Detect which cell encompasses the target text, then output its [x, y] center coordinate. 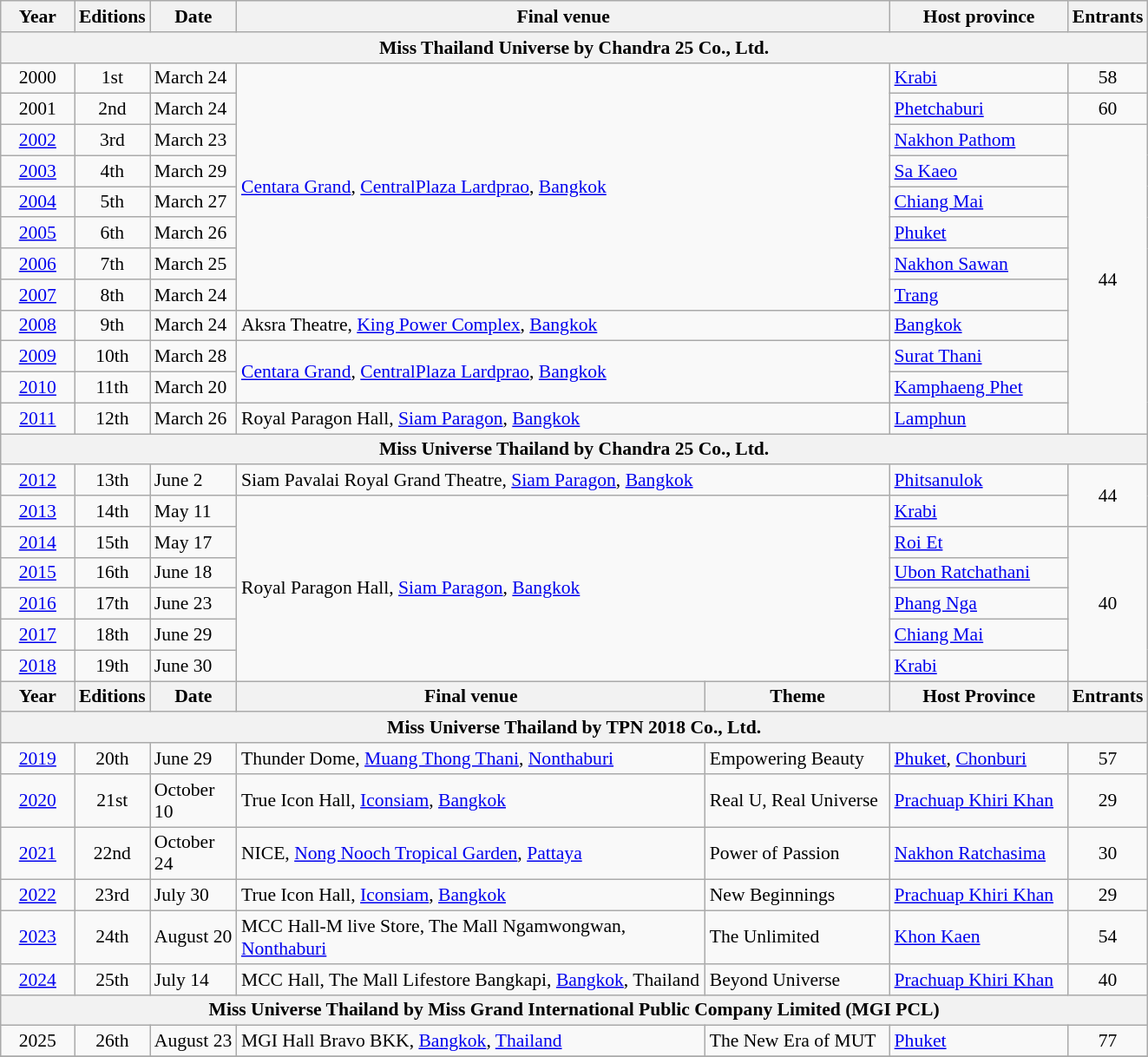
July 14 [194, 980]
Miss Universe Thailand by TPN 2018 Co., Ltd. [574, 728]
2018 [38, 666]
2017 [38, 635]
18th [113, 635]
3rd [113, 141]
60 [1108, 109]
2010 [38, 388]
The New Era of MUT [798, 1041]
October 24 [194, 854]
7th [113, 264]
2005 [38, 233]
2011 [38, 418]
54 [1108, 937]
May 11 [194, 511]
9th [113, 325]
57 [1108, 758]
4th [113, 171]
25th [113, 980]
March 28 [194, 357]
12th [113, 418]
2022 [38, 896]
Phitsanulok [979, 481]
Miss Universe Thailand by Miss Grand International Public Company Limited (MGI PCL) [574, 1010]
13th [113, 481]
May 17 [194, 542]
MCC Hall, The Mall Lifestore Bangkapi, Bangkok, Thailand [471, 980]
March 25 [194, 264]
Phuket, Chonburi [979, 758]
19th [113, 666]
August 23 [194, 1041]
14th [113, 511]
Nakhon Sawan [979, 264]
Thunder Dome, Muang Thong Thani, Nonthaburi [471, 758]
2019 [38, 758]
Miss Thailand Universe by Chandra 25 Co., Ltd. [574, 48]
20th [113, 758]
21st [113, 800]
Ubon Ratchathani [979, 573]
MGI Hall Bravo BKK, Bangkok, Thailand [471, 1041]
June 18 [194, 573]
22nd [113, 854]
June 30 [194, 666]
Miss Universe Thailand by Chandra 25 Co., Ltd. [574, 450]
2006 [38, 264]
Host Province [979, 697]
16th [113, 573]
2015 [38, 573]
March 29 [194, 171]
Real U, Real Universe [798, 800]
2023 [38, 937]
8th [113, 295]
2016 [38, 604]
2014 [38, 542]
March 27 [194, 202]
NICE, Nong Nooch Tropical Garden, Pattaya [471, 854]
Sa Kaeo [979, 171]
2008 [38, 325]
Roi Et [979, 542]
Khon Kaen [979, 937]
2012 [38, 481]
Lamphun [979, 418]
23rd [113, 896]
Bangkok [979, 325]
1st [113, 78]
Surat Thani [979, 357]
March 20 [194, 388]
17th [113, 604]
24th [113, 937]
5th [113, 202]
Nakhon Ratchasima [979, 854]
New Beginnings [798, 896]
Trang [979, 295]
30 [1108, 854]
August 20 [194, 937]
Aksra Theatre, King Power Complex, Bangkok [564, 325]
Phetchaburi [979, 109]
2009 [38, 357]
March 23 [194, 141]
2024 [38, 980]
Beyond Universe [798, 980]
58 [1108, 78]
2021 [38, 854]
2001 [38, 109]
Empowering Beauty [798, 758]
2000 [38, 78]
2002 [38, 141]
11th [113, 388]
Kamphaeng Phet [979, 388]
Siam Pavalai Royal Grand Theatre, Siam Paragon, Bangkok [564, 481]
Nakhon Pathom [979, 141]
July 30 [194, 896]
Theme [798, 697]
Host province [979, 16]
15th [113, 542]
June 2 [194, 481]
June 23 [194, 604]
26th [113, 1041]
Power of Passion [798, 854]
Phang Nga [979, 604]
October 10 [194, 800]
2020 [38, 800]
77 [1108, 1041]
2004 [38, 202]
2013 [38, 511]
2025 [38, 1041]
2003 [38, 171]
6th [113, 233]
The Unlimited [798, 937]
MCC Hall-M live Store, The Mall Ngamwongwan, Nonthaburi [471, 937]
10th [113, 357]
2nd [113, 109]
2007 [38, 295]
